Detect which cell encompasses the target text, then output its (x, y) center coordinate. 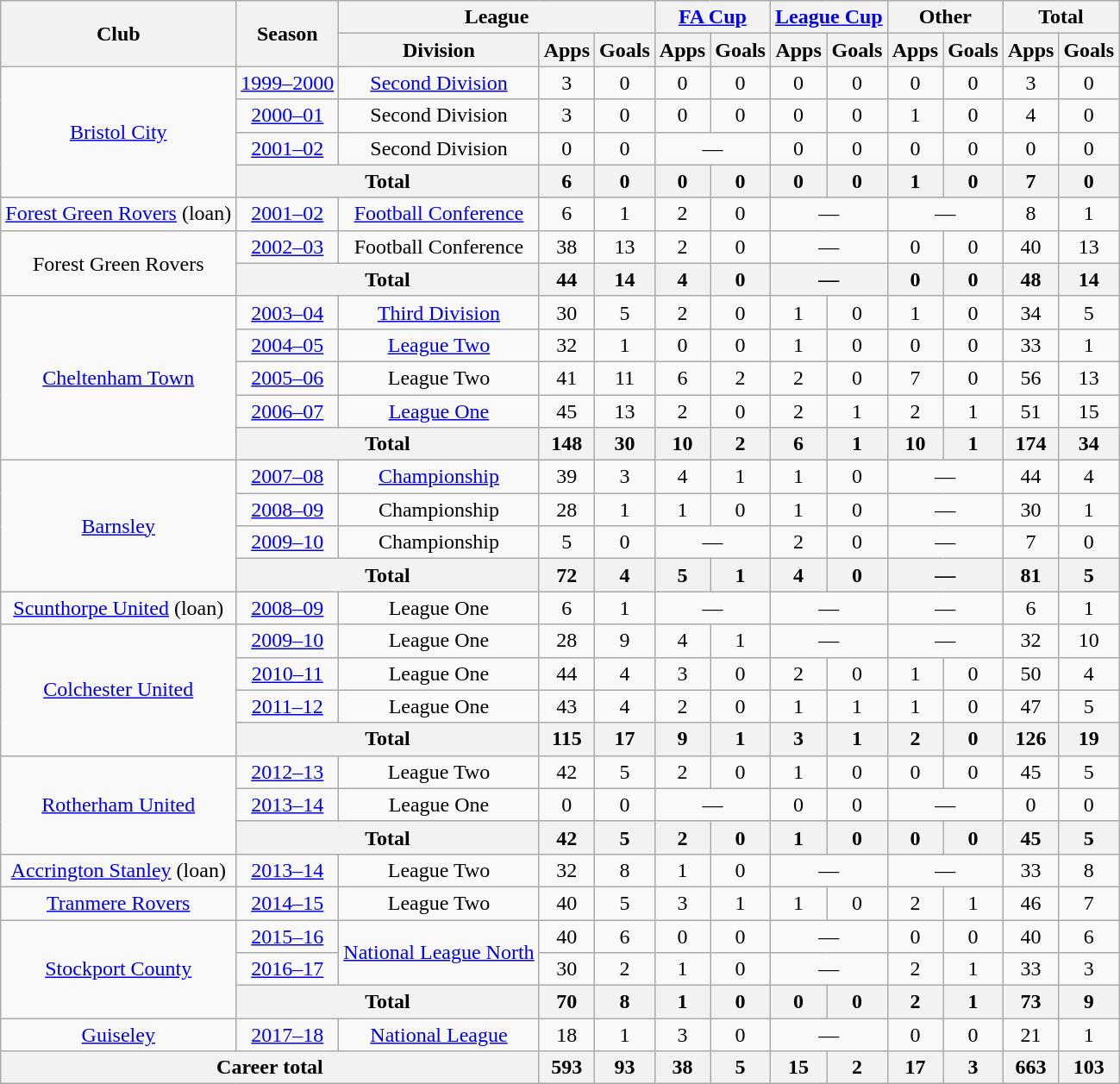
Barnsley (119, 526)
Career total (270, 1068)
Colchester United (119, 690)
2004–05 (288, 345)
2015–16 (288, 936)
Cheltenham Town (119, 378)
70 (566, 1002)
174 (1030, 444)
593 (566, 1068)
21 (1030, 1035)
2011–12 (288, 706)
League (497, 17)
Forest Green Rovers (loan) (119, 214)
2006–07 (288, 411)
Other (945, 17)
41 (566, 378)
18 (566, 1035)
FA Cup (712, 17)
2005–06 (288, 378)
1999–2000 (288, 83)
2007–08 (288, 477)
Accrington Stanley (loan) (119, 870)
2017–18 (288, 1035)
72 (566, 575)
148 (566, 444)
2012–13 (288, 772)
48 (1030, 279)
51 (1030, 411)
2010–11 (288, 674)
126 (1030, 739)
11 (625, 378)
2016–17 (288, 969)
46 (1030, 903)
Rotherham United (119, 805)
Division (439, 50)
73 (1030, 1002)
Tranmere Rovers (119, 903)
43 (566, 706)
Scunthorpe United (loan) (119, 608)
56 (1030, 378)
81 (1030, 575)
19 (1089, 739)
103 (1089, 1068)
Stockport County (119, 968)
663 (1030, 1068)
2003–04 (288, 312)
Club (119, 34)
47 (1030, 706)
Guiseley (119, 1035)
93 (625, 1068)
39 (566, 477)
2014–15 (288, 903)
2000–01 (288, 116)
115 (566, 739)
Forest Green Rovers (119, 263)
Bristol City (119, 132)
National League North (439, 952)
2002–03 (288, 247)
50 (1030, 674)
League Cup (829, 17)
National League (439, 1035)
Third Division (439, 312)
Season (288, 34)
